Locate the cell with the specified text and output its [x, y] center coordinate. 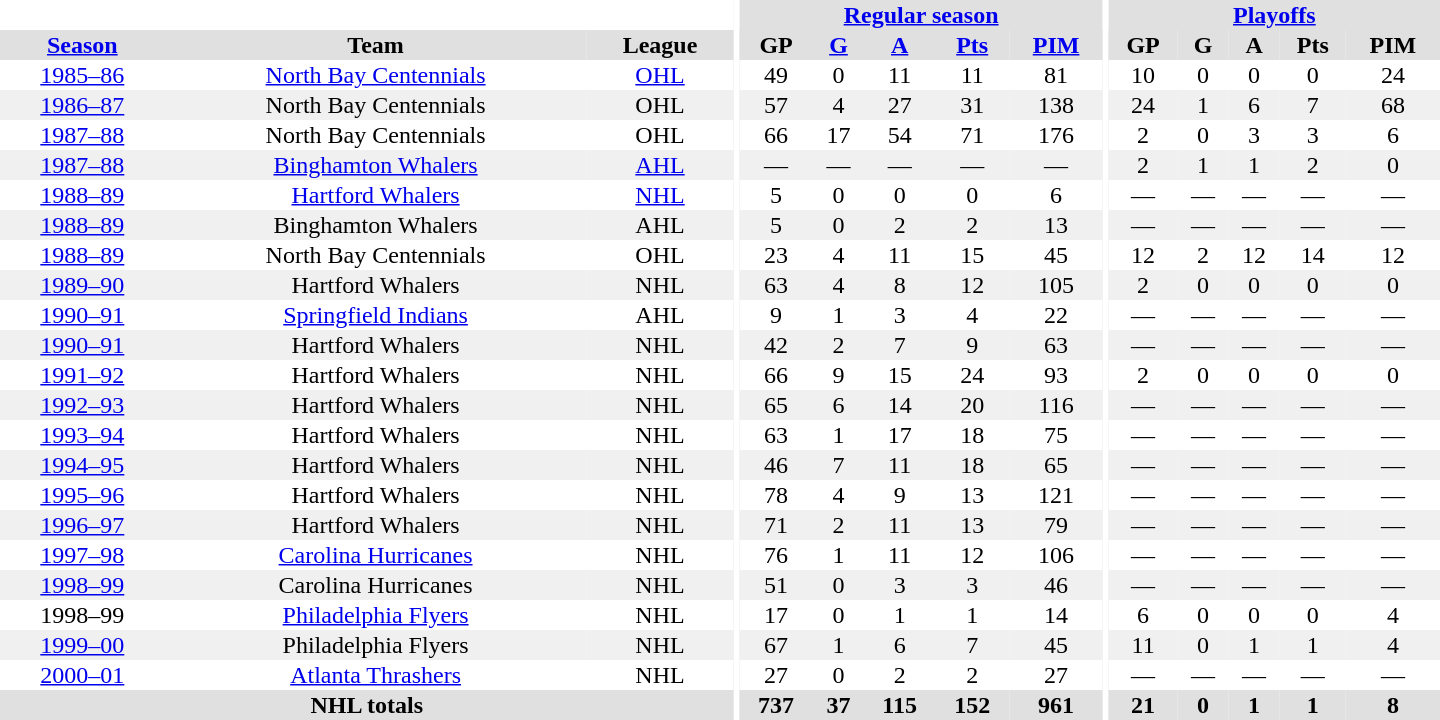
1995–96 [82, 495]
Season [82, 45]
Regular season [921, 15]
1996–97 [82, 525]
1991–92 [82, 375]
22 [1056, 315]
75 [1056, 435]
1992–93 [82, 405]
1999–00 [82, 645]
Atlanta Thrashers [376, 675]
31 [972, 105]
78 [776, 495]
57 [776, 105]
20 [972, 405]
81 [1056, 75]
1989–90 [82, 285]
21 [1144, 705]
68 [1393, 105]
Team [376, 45]
Springfield Indians [376, 315]
49 [776, 75]
1997–98 [82, 555]
NHL totals [367, 705]
79 [1056, 525]
10 [1144, 75]
115 [900, 705]
152 [972, 705]
42 [776, 345]
121 [1056, 495]
1993–94 [82, 435]
737 [776, 705]
1985–86 [82, 75]
2000–01 [82, 675]
1994–95 [82, 465]
League [660, 45]
67 [776, 645]
961 [1056, 705]
116 [1056, 405]
51 [776, 585]
1986–87 [82, 105]
176 [1056, 135]
37 [838, 705]
106 [1056, 555]
Playoffs [1274, 15]
138 [1056, 105]
105 [1056, 285]
23 [776, 255]
54 [900, 135]
93 [1056, 375]
76 [776, 555]
